Output the [x, y] coordinate of the center of the cell containing the given text.  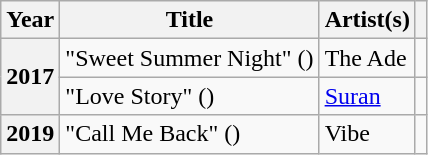
The Ade [367, 58]
2017 [30, 77]
"Call Me Back" () [190, 134]
"Love Story" () [190, 96]
"Sweet Summer Night" () [190, 58]
Year [30, 20]
2019 [30, 134]
Title [190, 20]
Suran [367, 96]
Artist(s) [367, 20]
Vibe [367, 134]
